Provide the [x, y] coordinate of the cell's center where the given text is located.  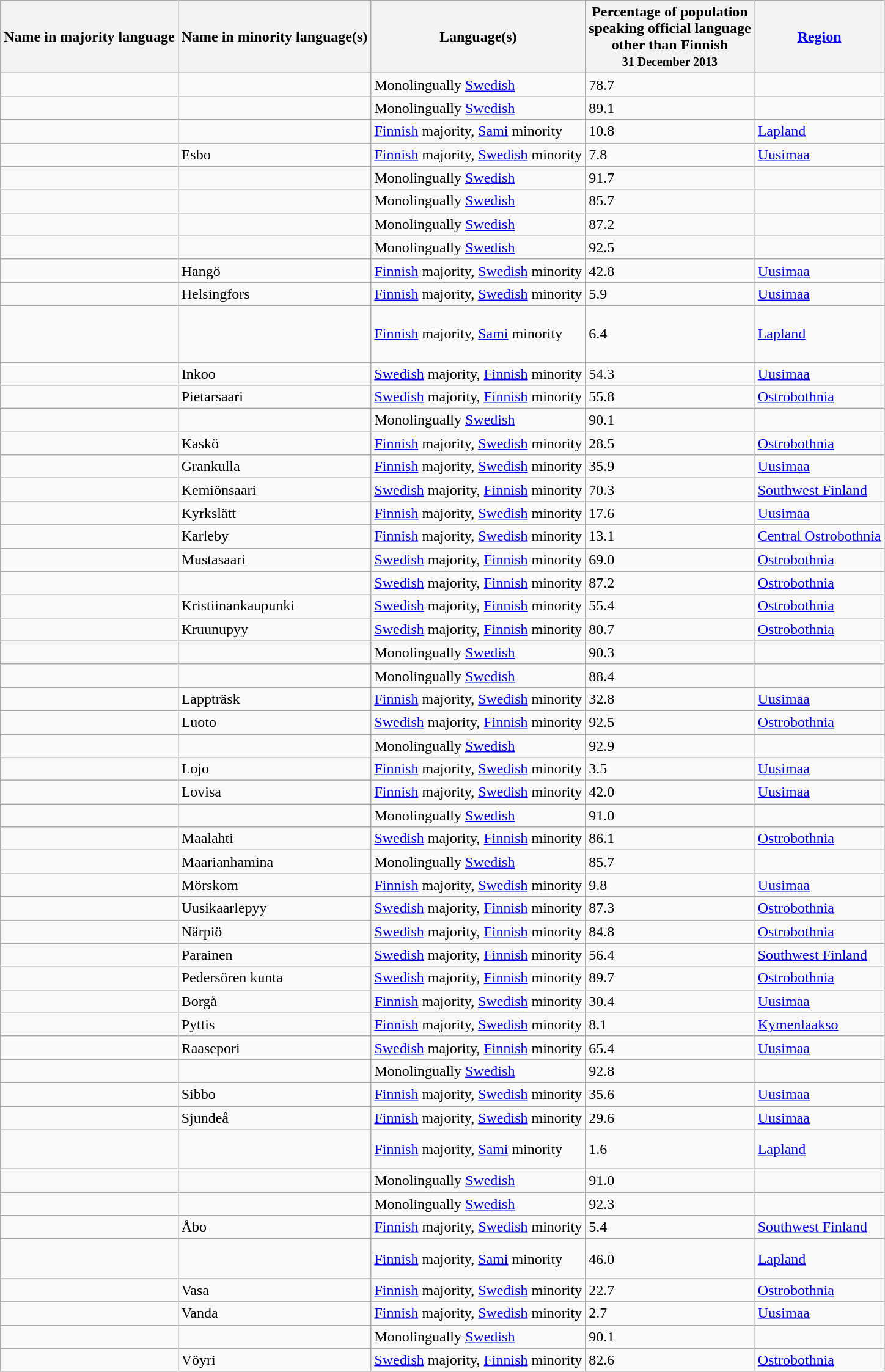
Vanda [274, 1313]
17.6 [670, 513]
30.4 [670, 1001]
28.5 [670, 443]
89.7 [670, 978]
Kristiinankaupunki [274, 606]
5.9 [670, 294]
Name in majority language [89, 37]
7.8 [670, 155]
84.8 [670, 932]
Lovisa [274, 792]
54.3 [670, 373]
92.9 [670, 746]
46.0 [670, 1258]
6.4 [670, 334]
Maalahti [274, 839]
90.3 [670, 652]
70.3 [670, 490]
Lappträsk [274, 699]
89.1 [670, 108]
92.3 [670, 1204]
Luoto [274, 722]
69.0 [670, 560]
13.1 [670, 536]
Karleby [274, 536]
Percentage of populationspeaking official languageother than Finnish31 December 2013 [670, 37]
Åbo [274, 1227]
Region [819, 37]
Kaskö [274, 443]
Borgå [274, 1001]
Vasa [274, 1290]
87.3 [670, 908]
Mörskom [274, 885]
Sibbo [274, 1094]
Hangö [274, 271]
56.4 [670, 955]
82.6 [670, 1360]
Vöyri [274, 1360]
35.6 [670, 1094]
Mustasaari [274, 560]
8.1 [670, 1024]
Kyrkslätt [274, 513]
22.7 [670, 1290]
55.8 [670, 397]
55.4 [670, 606]
Inkoo [274, 373]
32.8 [670, 699]
Kemiönsaari [274, 490]
Grankulla [274, 467]
91.7 [670, 178]
Sjundeå [274, 1117]
Pietarsaari [274, 397]
29.6 [670, 1117]
42.8 [670, 271]
2.7 [670, 1313]
Parainen [274, 955]
86.1 [670, 839]
Lojo [274, 769]
10.8 [670, 131]
Uusikaarlepyy [274, 908]
78.7 [670, 85]
88.4 [670, 676]
Raasepori [274, 1048]
Närpiö [274, 932]
42.0 [670, 792]
Language(s) [478, 37]
80.7 [670, 629]
92.8 [670, 1071]
Name in minority language(s) [274, 37]
Helsingfors [274, 294]
Pyttis [274, 1024]
Maarianhamina [274, 862]
3.5 [670, 769]
Esbo [274, 155]
Kruunupyy [274, 629]
Kymenlaakso [819, 1024]
Pedersören kunta [274, 978]
Central Ostrobothnia [819, 536]
9.8 [670, 885]
35.9 [670, 467]
5.4 [670, 1227]
65.4 [670, 1048]
1.6 [670, 1150]
